Scan for the cell matching the given text and deliver its (X, Y) coordinate at center. 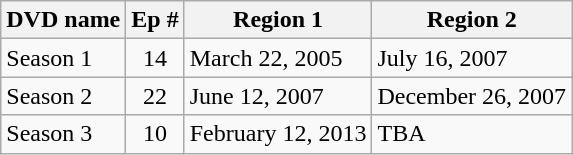
March 22, 2005 (278, 58)
DVD name (64, 20)
December 26, 2007 (472, 96)
February 12, 2013 (278, 134)
Region 2 (472, 20)
Ep # (155, 20)
Season 2 (64, 96)
Season 1 (64, 58)
June 12, 2007 (278, 96)
22 (155, 96)
TBA (472, 134)
14 (155, 58)
10 (155, 134)
Season 3 (64, 134)
Region 1 (278, 20)
July 16, 2007 (472, 58)
